From the cell containing the given text, extract its center point as (x, y) coordinate. 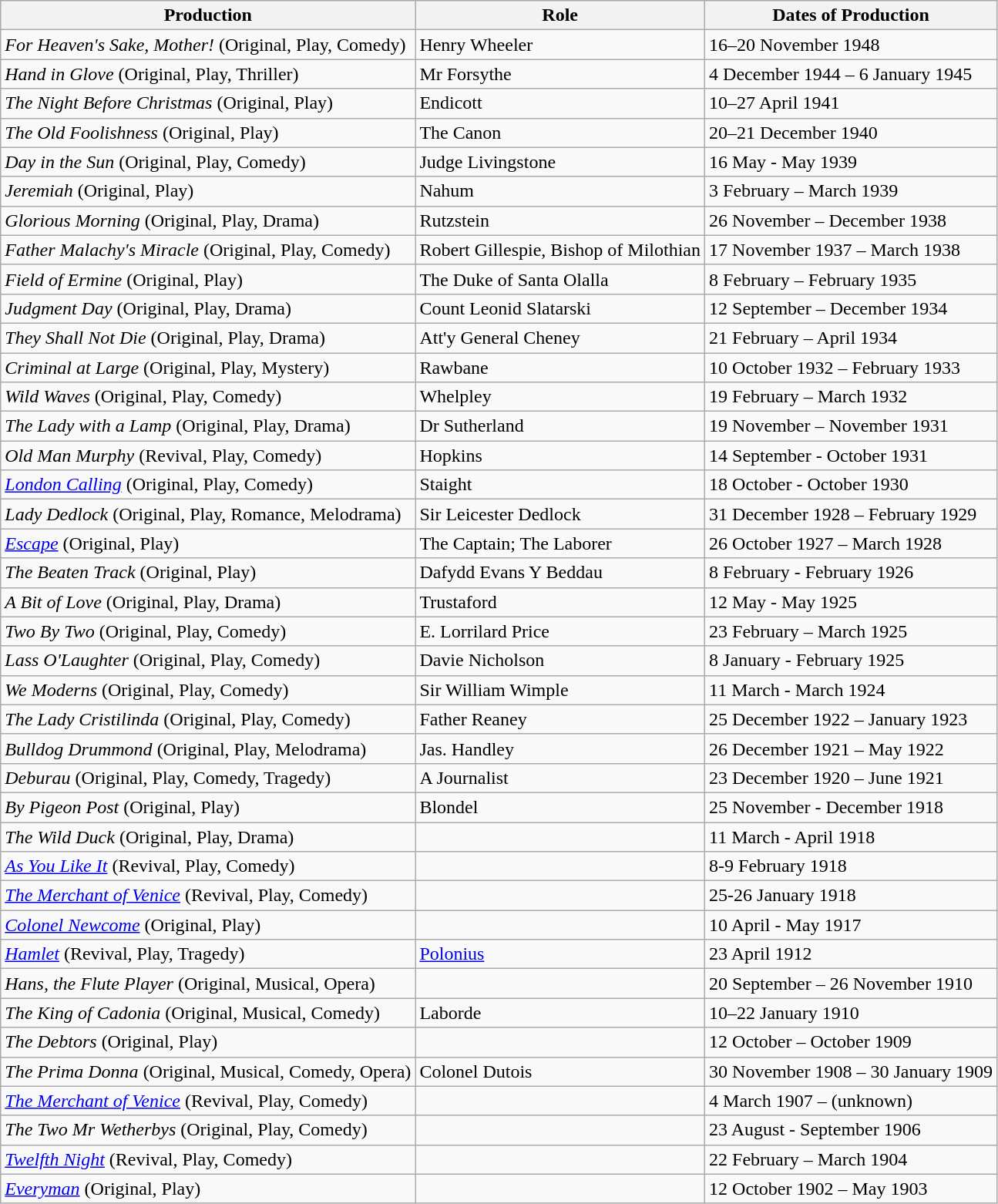
Role (560, 15)
Jas. Handley (560, 748)
Everyman (Original, Play) (208, 1189)
Escape (Original, Play) (208, 543)
8 January - February 1925 (851, 661)
Lady Dedlock (Original, Play, Romance, Melodrama) (208, 514)
17 November 1937 – March 1938 (851, 250)
10 April - May 1917 (851, 925)
12 May - May 1925 (851, 602)
They Shall Not Die (Original, Play, Drama) (208, 338)
Bulldog Drummond (Original, Play, Melodrama) (208, 748)
11 March - March 1924 (851, 690)
16 May - May 1939 (851, 162)
25-26 January 1918 (851, 896)
8 February - February 1926 (851, 573)
Wild Waves (Original, Play, Comedy) (208, 397)
10–22 January 1910 (851, 1013)
Rawbane (560, 368)
26 November – December 1938 (851, 220)
For Heaven's Sake, Mother! (Original, Play, Comedy) (208, 45)
12 October 1902 – May 1903 (851, 1189)
Judge Livingstone (560, 162)
14 September - October 1931 (851, 456)
Hans, the Flute Player (Original, Musical, Opera) (208, 984)
Colonel Dutois (560, 1071)
Nahum (560, 191)
The Lady Cristilinda (Original, Play, Comedy) (208, 719)
11 March - April 1918 (851, 836)
31 December 1928 – February 1929 (851, 514)
Hamlet (Revival, Play, Tragedy) (208, 954)
The Beaten Track (Original, Play) (208, 573)
We Moderns (Original, Play, Comedy) (208, 690)
Production (208, 15)
The Canon (560, 133)
Laborde (560, 1013)
A Journalist (560, 778)
Deburau (Original, Play, Comedy, Tragedy) (208, 778)
Glorious Morning (Original, Play, Drama) (208, 220)
Mr Forsythe (560, 74)
Dates of Production (851, 15)
Lass O'Laughter (Original, Play, Comedy) (208, 661)
4 December 1944 – 6 January 1945 (851, 74)
19 November – November 1931 (851, 426)
Hopkins (560, 456)
23 February – March 1925 (851, 631)
Blondel (560, 807)
Sir William Wimple (560, 690)
Davie Nicholson (560, 661)
The Night Before Christmas (Original, Play) (208, 103)
8-9 February 1918 (851, 866)
Criminal at Large (Original, Play, Mystery) (208, 368)
21 February – April 1934 (851, 338)
12 September – December 1934 (851, 308)
Old Man Murphy (Revival, Play, Comedy) (208, 456)
12 October – October 1909 (851, 1042)
26 December 1921 – May 1922 (851, 748)
Sir Leicester Dedlock (560, 514)
Whelpley (560, 397)
22 February – March 1904 (851, 1159)
Hand in Glove (Original, Play, Thriller) (208, 74)
The Lady with a Lamp (Original, Play, Drama) (208, 426)
8 February – February 1935 (851, 279)
10–27 April 1941 (851, 103)
Polonius (560, 954)
The Captain; The Laborer (560, 543)
Dafydd Evans Y Beddau (560, 573)
18 October - October 1930 (851, 485)
The Duke of Santa Olalla (560, 279)
E. Lorrilard Price (560, 631)
Endicott (560, 103)
Day in the Sun (Original, Play, Comedy) (208, 162)
23 August - September 1906 (851, 1130)
The Old Foolishness (Original, Play) (208, 133)
23 April 1912 (851, 954)
25 November - December 1918 (851, 807)
Father Malachy's Miracle (Original, Play, Comedy) (208, 250)
Jeremiah (Original, Play) (208, 191)
Judgment Day (Original, Play, Drama) (208, 308)
By Pigeon Post (Original, Play) (208, 807)
4 March 1907 – (unknown) (851, 1101)
The Wild Duck (Original, Play, Drama) (208, 836)
16–20 November 1948 (851, 45)
The Debtors (Original, Play) (208, 1042)
The Prima Donna (Original, Musical, Comedy, Opera) (208, 1071)
3 February – March 1939 (851, 191)
26 October 1927 – March 1928 (851, 543)
Att'y General Cheney (560, 338)
Father Reaney (560, 719)
Rutzstein (560, 220)
The Two Mr Wetherbys (Original, Play, Comedy) (208, 1130)
Count Leonid Slatarski (560, 308)
The King of Cadonia (Original, Musical, Comedy) (208, 1013)
20–21 December 1940 (851, 133)
20 September – 26 November 1910 (851, 984)
Staight (560, 485)
A Bit of Love (Original, Play, Drama) (208, 602)
London Calling (Original, Play, Comedy) (208, 485)
Two By Two (Original, Play, Comedy) (208, 631)
25 December 1922 – January 1923 (851, 719)
Dr Sutherland (560, 426)
10 October 1932 – February 1933 (851, 368)
23 December 1920 – June 1921 (851, 778)
Twelfth Night (Revival, Play, Comedy) (208, 1159)
Trustaford (560, 602)
Robert Gillespie, Bishop of Milothian (560, 250)
As You Like It (Revival, Play, Comedy) (208, 866)
30 November 1908 – 30 January 1909 (851, 1071)
Henry Wheeler (560, 45)
Field of Ermine (Original, Play) (208, 279)
19 February – March 1932 (851, 397)
Colonel Newcome (Original, Play) (208, 925)
